Extract the [X, Y] coordinate from the center of the cell holding the provided text.  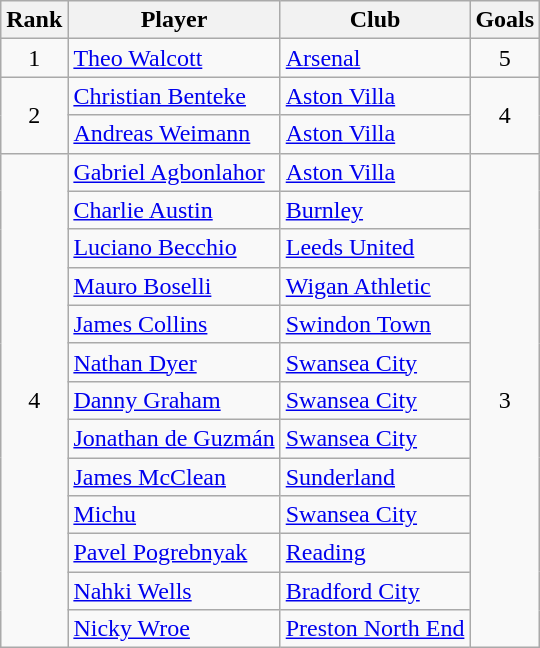
Leeds United [375, 248]
Swindon Town [375, 324]
Pavel Pogrebnyak [174, 553]
Gabriel Agbonlahor [174, 172]
Nathan Dyer [174, 362]
Arsenal [375, 58]
Goals [505, 20]
Danny Graham [174, 400]
Rank [34, 20]
Club [375, 20]
James Collins [174, 324]
Wigan Athletic [375, 286]
Luciano Becchio [174, 248]
James McClean [174, 477]
Burnley [375, 210]
Andreas Weimann [174, 134]
Preston North End [375, 629]
5 [505, 58]
1 [34, 58]
Michu [174, 515]
2 [34, 115]
Reading [375, 553]
Christian Benteke [174, 96]
Charlie Austin [174, 210]
Theo Walcott [174, 58]
Bradford City [375, 591]
Nicky Wroe [174, 629]
Mauro Boselli [174, 286]
Jonathan de Guzmán [174, 438]
Player [174, 20]
3 [505, 400]
Nahki Wells [174, 591]
Sunderland [375, 477]
